Identify which cell holds the provided text, then report its [X, Y] central coordinate. 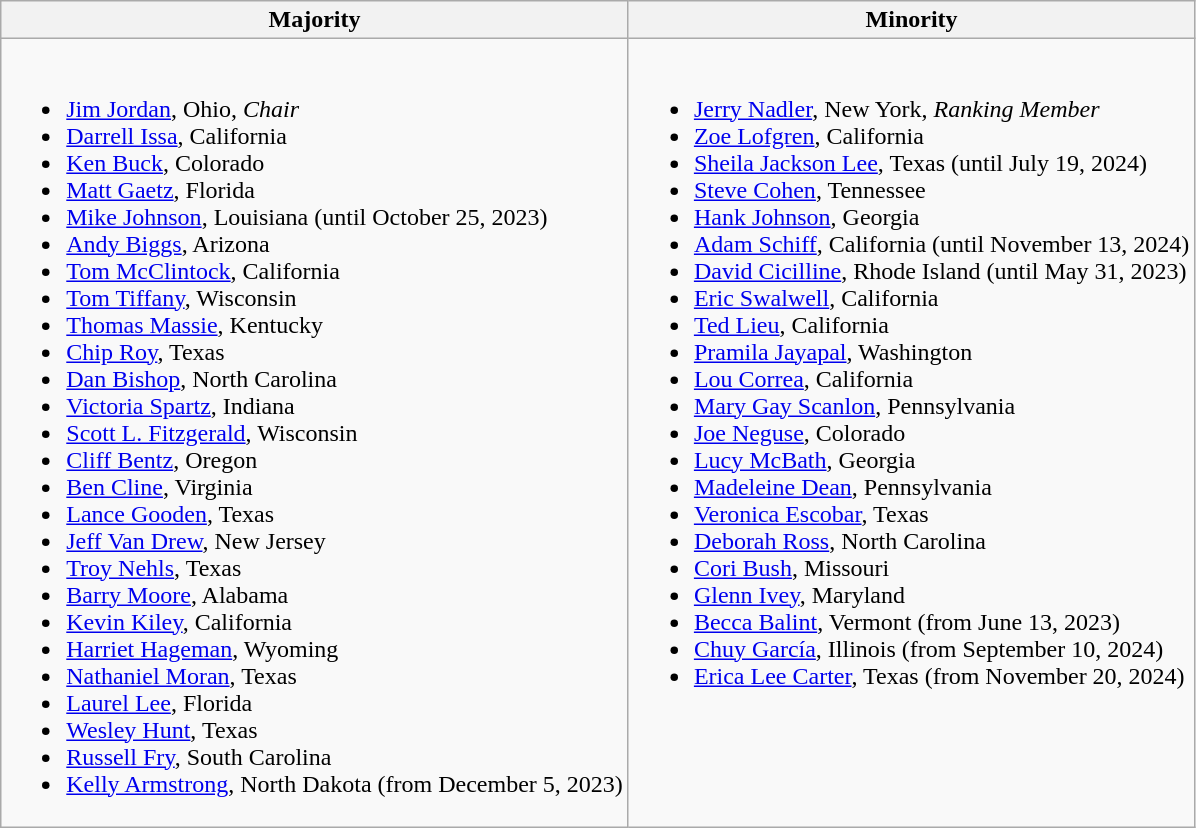
Minority [912, 20]
Majority [315, 20]
